Scan for the cell matching the given text and deliver its (X, Y) coordinate at center. 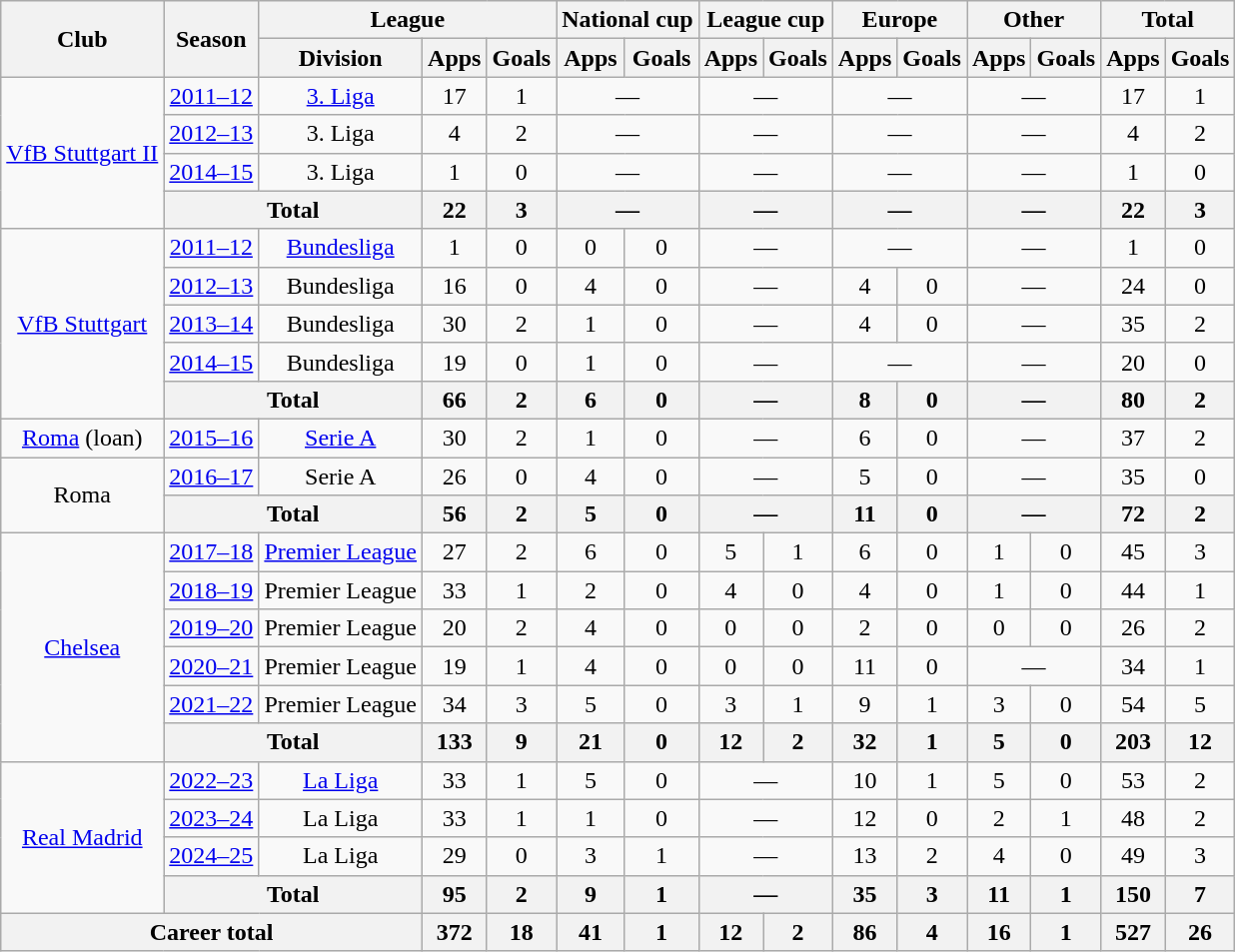
2018–19 (212, 590)
Career total (212, 932)
2015–16 (212, 438)
8 (864, 400)
48 (1133, 818)
21 (591, 742)
League cup (765, 20)
VfB Stuttgart (82, 324)
133 (455, 742)
86 (864, 932)
80 (1133, 400)
National cup (627, 20)
56 (455, 514)
2022–23 (212, 780)
VfB Stuttgart II (82, 153)
49 (1133, 856)
Roma (loan) (82, 438)
Season (212, 39)
Division (341, 58)
37 (1133, 438)
2021–22 (212, 704)
29 (455, 856)
72 (1133, 514)
2016–17 (212, 476)
2024–25 (212, 856)
7 (1200, 894)
League (408, 20)
95 (455, 894)
45 (1133, 552)
527 (1133, 932)
27 (455, 552)
41 (591, 932)
2019–20 (212, 628)
Club (82, 39)
24 (1133, 286)
53 (1133, 780)
Real Madrid (82, 837)
203 (1133, 742)
Other (1034, 20)
372 (455, 932)
10 (864, 780)
2020–21 (212, 666)
Chelsea (82, 647)
13 (864, 856)
54 (1133, 704)
66 (455, 400)
2023–24 (212, 818)
32 (864, 742)
2013–14 (212, 324)
Europe (899, 20)
150 (1133, 894)
18 (522, 932)
44 (1133, 590)
Roma (82, 495)
2017–18 (212, 552)
